Capture the cell that displays the provided text and extract its [x, y] central coordinate. 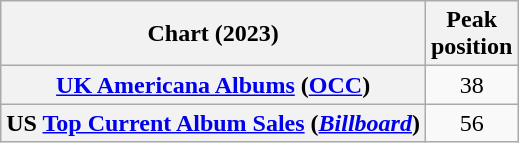
UK Americana Albums (OCC) [214, 85]
Chart (2023) [214, 34]
56 [471, 123]
Peakposition [471, 34]
US Top Current Album Sales (Billboard) [214, 123]
38 [471, 85]
